Identify which cell holds the provided text, then report its [X, Y] central coordinate. 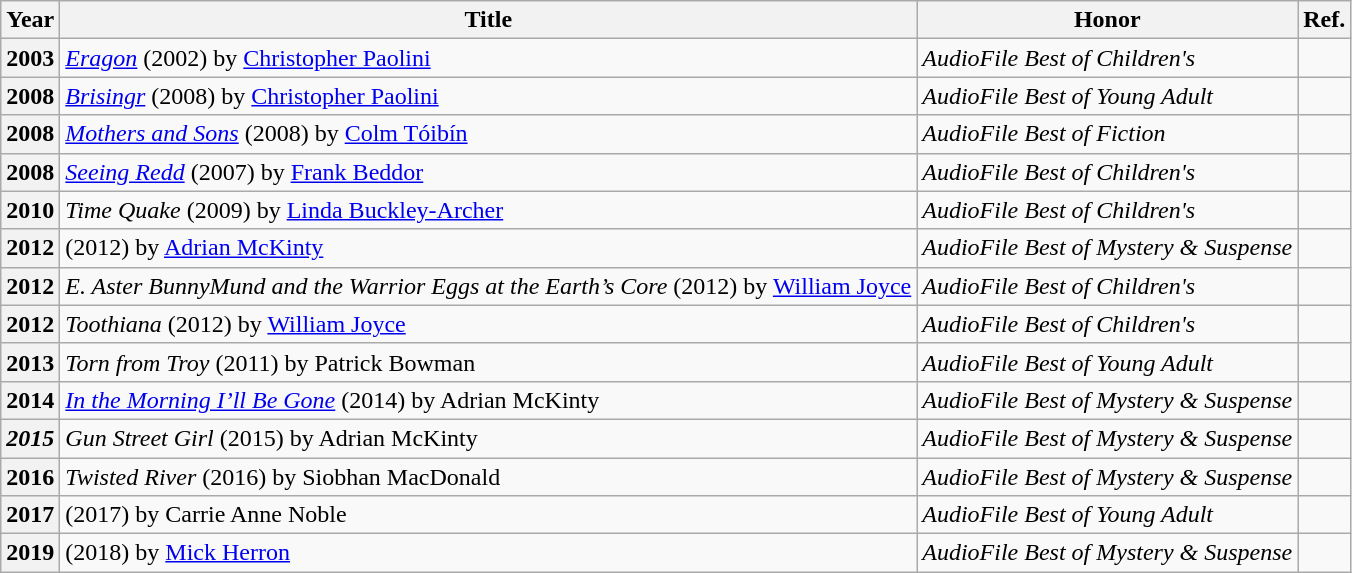
2013 [30, 362]
(2012) by Adrian McKinty [488, 248]
2014 [30, 400]
2017 [30, 515]
(2017) by Carrie Anne Noble [488, 515]
E. Aster BunnyMund and the Warrior Eggs at the Earth’s Core (2012) by William Joyce [488, 286]
Brisingr (2008) by Christopher Paolini [488, 96]
2016 [30, 477]
AudioFile Best of Fiction [1108, 134]
2019 [30, 553]
Mothers and Sons (2008) by Colm Tóibín [488, 134]
Title [488, 20]
2003 [30, 58]
2015 [30, 438]
Toothiana (2012) by William Joyce [488, 324]
Honor [1108, 20]
Eragon (2002) by Christopher Paolini [488, 58]
2010 [30, 210]
Ref. [1324, 20]
Torn from Troy (2011) by Patrick Bowman [488, 362]
Seeing Redd (2007) by Frank Beddor [488, 172]
Time Quake (2009) by Linda Buckley-Archer [488, 210]
In the Morning I’ll Be Gone (2014) by Adrian McKinty [488, 400]
(2018) by Mick Herron [488, 553]
Year [30, 20]
Twisted River (2016) by Siobhan MacDonald [488, 477]
Gun Street Girl (2015) by Adrian McKinty [488, 438]
